Return the (x, y) coordinate for the center point of the cell that contains the specified text.  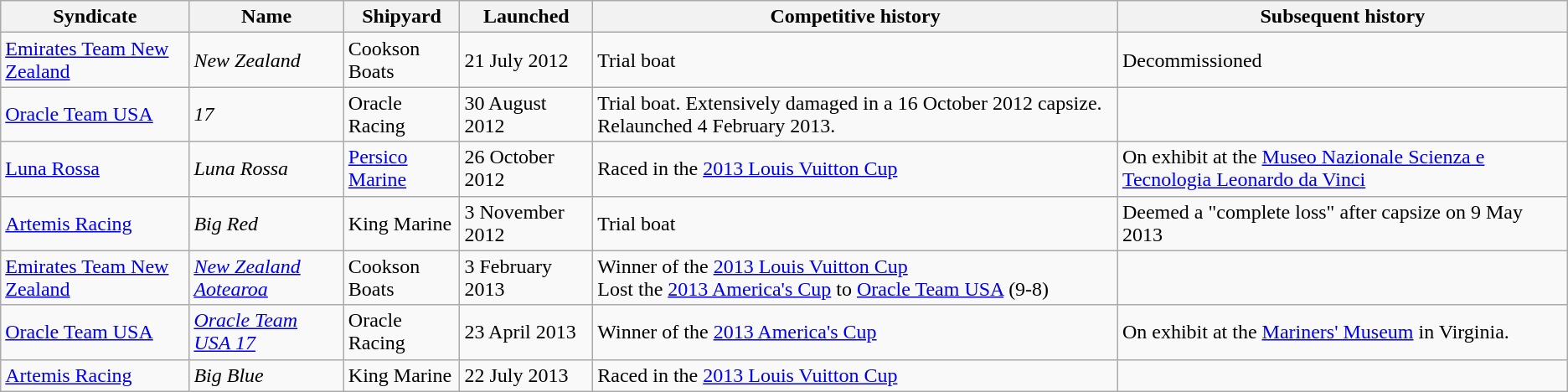
30 August 2012 (526, 114)
Decommissioned (1342, 60)
3 November 2012 (526, 223)
New Zealand Aotearoa (266, 278)
3 February 2013 (526, 278)
23 April 2013 (526, 332)
Winner of the 2013 America's Cup (856, 332)
Subsequent history (1342, 17)
On exhibit at the Mariners' Museum in Virginia. (1342, 332)
On exhibit at the Museo Nazionale Scienza e Tecnologia Leonardo da Vinci (1342, 169)
Name (266, 17)
22 July 2013 (526, 375)
17 (266, 114)
26 October 2012 (526, 169)
Big Red (266, 223)
Deemed a "complete loss" after capsize on 9 May 2013 (1342, 223)
Launched (526, 17)
Persico Marine (402, 169)
New Zealand (266, 60)
Winner of the 2013 Louis Vuitton CupLost the 2013 America's Cup to Oracle Team USA (9-8) (856, 278)
Syndicate (95, 17)
Oracle Team USA 17 (266, 332)
21 July 2012 (526, 60)
Trial boat. Extensively damaged in a 16 October 2012 capsize. Relaunched 4 February 2013. (856, 114)
Competitive history (856, 17)
Big Blue (266, 375)
Shipyard (402, 17)
